Return the [X, Y] coordinate for the center point of the cell that contains the specified text.  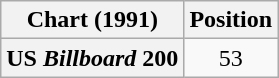
Chart (1991) [92, 20]
Position [231, 20]
US Billboard 200 [92, 58]
53 [231, 58]
